Determine the [x, y] coordinate at the center of the cell enclosing the given text.  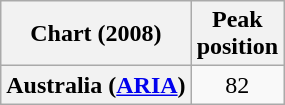
Australia (ARIA) [96, 85]
Chart (2008) [96, 34]
Peakposition [237, 34]
82 [237, 85]
